Determine the (X, Y) coordinate at the center of the cell enclosing the given text.  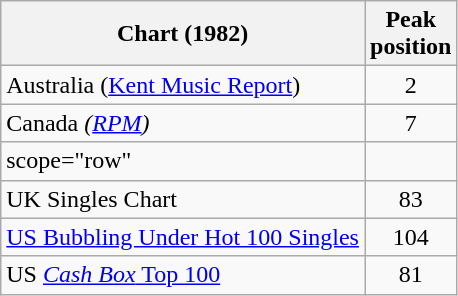
104 (410, 237)
Chart (1982) (183, 34)
7 (410, 123)
Peakposition (410, 34)
81 (410, 275)
Canada (RPM) (183, 123)
Australia (Kent Music Report) (183, 85)
US Bubbling Under Hot 100 Singles (183, 237)
scope="row" (183, 161)
2 (410, 85)
US Cash Box Top 100 (183, 275)
83 (410, 199)
UK Singles Chart (183, 199)
